Pinpoint the cell where the given text exists, returning its [X, Y] midpoint coordinate. 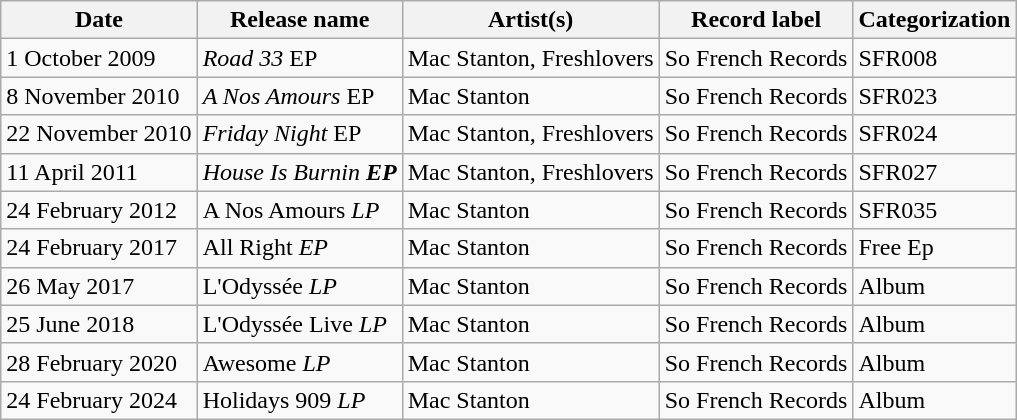
SFR008 [934, 58]
8 November 2010 [99, 96]
Categorization [934, 20]
Free Ep [934, 248]
A Nos Amours EP [300, 96]
11 April 2011 [99, 172]
24 February 2012 [99, 210]
SFR027 [934, 172]
House Is Burnin EP [300, 172]
SFR024 [934, 134]
Holidays 909 LP [300, 400]
Friday Night EP [300, 134]
28 February 2020 [99, 362]
25 June 2018 [99, 324]
Artist(s) [530, 20]
L'Odyssée LP [300, 286]
SFR023 [934, 96]
Release name [300, 20]
L'Odyssée Live LP [300, 324]
Record label [756, 20]
22 November 2010 [99, 134]
Awesome LP [300, 362]
24 February 2017 [99, 248]
A Nos Amours LP [300, 210]
Road 33 EP [300, 58]
1 October 2009 [99, 58]
SFR035 [934, 210]
26 May 2017 [99, 286]
24 February 2024 [99, 400]
All Right EP [300, 248]
Date [99, 20]
